Scan for the cell matching the given text and deliver its (X, Y) coordinate at center. 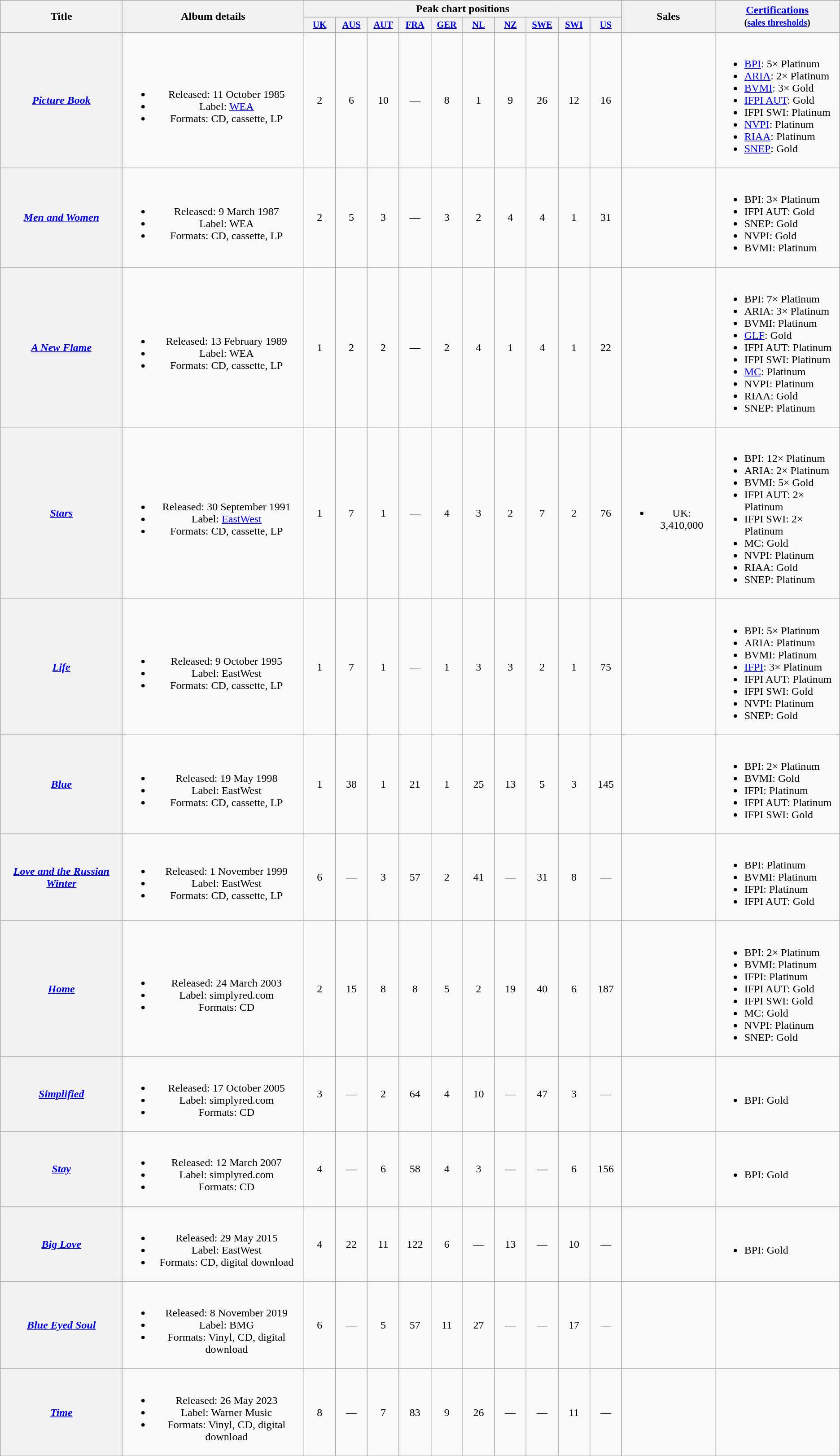
Released: 13 February 1989Label: WEAFormats: CD, cassette, LP (213, 347)
76 (606, 513)
BPI: 5× PlatinumARIA: PlatinumBVMI: PlatinumIFPI: 3× PlatinumIFPI AUT: PlatinumIFPI SWI: GoldNVPI: PlatinumSNEP: Gold (777, 667)
Stars (61, 513)
122 (415, 1244)
Released: 29 May 2015Label: EastWestFormats: CD, digital download (213, 1244)
SWE (542, 25)
Peak chart positions (463, 9)
Blue (61, 785)
41 (478, 877)
Picture Book (61, 100)
19 (511, 989)
NL (478, 25)
12 (574, 100)
21 (415, 785)
US (606, 25)
BPI: PlatinumBVMI: PlatinumIFPI: PlatinumIFPI AUT: Gold (777, 877)
75 (606, 667)
GER (447, 25)
Blue Eyed Soul (61, 1325)
Life (61, 667)
Album details (213, 17)
BPI: 2× PlatinumBVMI: GoldIFPI: PlatinumIFPI AUT: PlatinumIFPI SWI: Gold (777, 785)
47 (542, 1094)
UK (319, 25)
Certifications(sales thresholds) (777, 17)
Love and the Russian Winter (61, 877)
BPI: 2× PlatinumBVMI: PlatinumIFPI: PlatinumIFPI AUT: GoldIFPI SWI: GoldMC: GoldNVPI: PlatinumSNEP: Gold (777, 989)
187 (606, 989)
Simplified (61, 1094)
16 (606, 100)
A New Flame (61, 347)
AUT (383, 25)
40 (542, 989)
Released: 12 March 2007Label: simplyred.comFormats: CD (213, 1169)
FRA (415, 25)
83 (415, 1412)
15 (352, 989)
Released: 9 October 1995Label: EastWestFormats: CD, cassette, LP (213, 667)
Home (61, 989)
27 (478, 1325)
Time (61, 1412)
58 (415, 1169)
Big Love (61, 1244)
Sales (668, 17)
BPI: 7× PlatinumARIA: 3× PlatinumBVMI: PlatinumGLF: GoldIFPI AUT: PlatinumIFPI SWI: PlatinumMC: PlatinumNVPI: PlatinumRIAA: GoldSNEP: Platinum (777, 347)
Released: 30 September 1991Label: EastWestFormats: CD, cassette, LP (213, 513)
Released: 24 March 2003Label: simplyred.comFormats: CD (213, 989)
SWI (574, 25)
25 (478, 785)
Released: 1 November 1999Label: EastWestFormats: CD, cassette, LP (213, 877)
UK: 3,410,000 (668, 513)
64 (415, 1094)
Stay (61, 1169)
Released: 19 May 1998Label: EastWestFormats: CD, cassette, LP (213, 785)
Released: 26 May 2023Label: Warner MusicFormats: Vinyl, CD, digital download (213, 1412)
156 (606, 1169)
Released: 11 October 1985Label: WEAFormats: CD, cassette, LP (213, 100)
AUS (352, 25)
Released: 9 March 1987Label: WEAFormats: CD, cassette, LP (213, 218)
38 (352, 785)
Men and Women (61, 218)
NZ (511, 25)
Title (61, 17)
BPI: 5× PlatinumARIA: 2× PlatinumBVMI: 3× GoldIFPI AUT: GoldIFPI SWI: PlatinumNVPI: PlatinumRIAA: PlatinumSNEP: Gold (777, 100)
Released: 8 November 2019Label: BMGFormats: Vinyl, CD, digital download (213, 1325)
Released: 17 October 2005Label: simplyred.comFormats: CD (213, 1094)
BPI: 3× PlatinumIFPI AUT: GoldSNEP: GoldNVPI: GoldBVMI: Platinum (777, 218)
17 (574, 1325)
145 (606, 785)
BPI: 12× PlatinumARIA: 2× PlatinumBVMI: 5× GoldIFPI AUT: 2× PlatinumIFPI SWI: 2× PlatinumMC: GoldNVPI: PlatinumRIAA: GoldSNEP: Platinum (777, 513)
